Identify which cell holds the provided text, then report its (x, y) central coordinate. 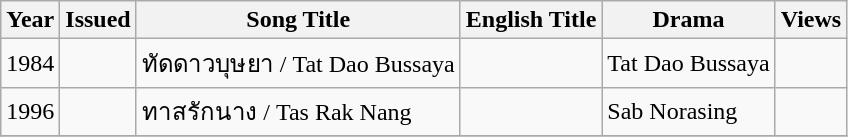
Tat Dao Bussaya (688, 64)
Year (30, 20)
Issued (98, 20)
Sab Norasing (688, 112)
Song Title (298, 20)
1996 (30, 112)
1984 (30, 64)
English Title (531, 20)
ทัดดาวบุษยา / Tat Dao Bussaya (298, 64)
Drama (688, 20)
ทาสรักนาง / Tas Rak Nang (298, 112)
Views (811, 20)
